Detect which cell encompasses the target text, then output its (x, y) center coordinate. 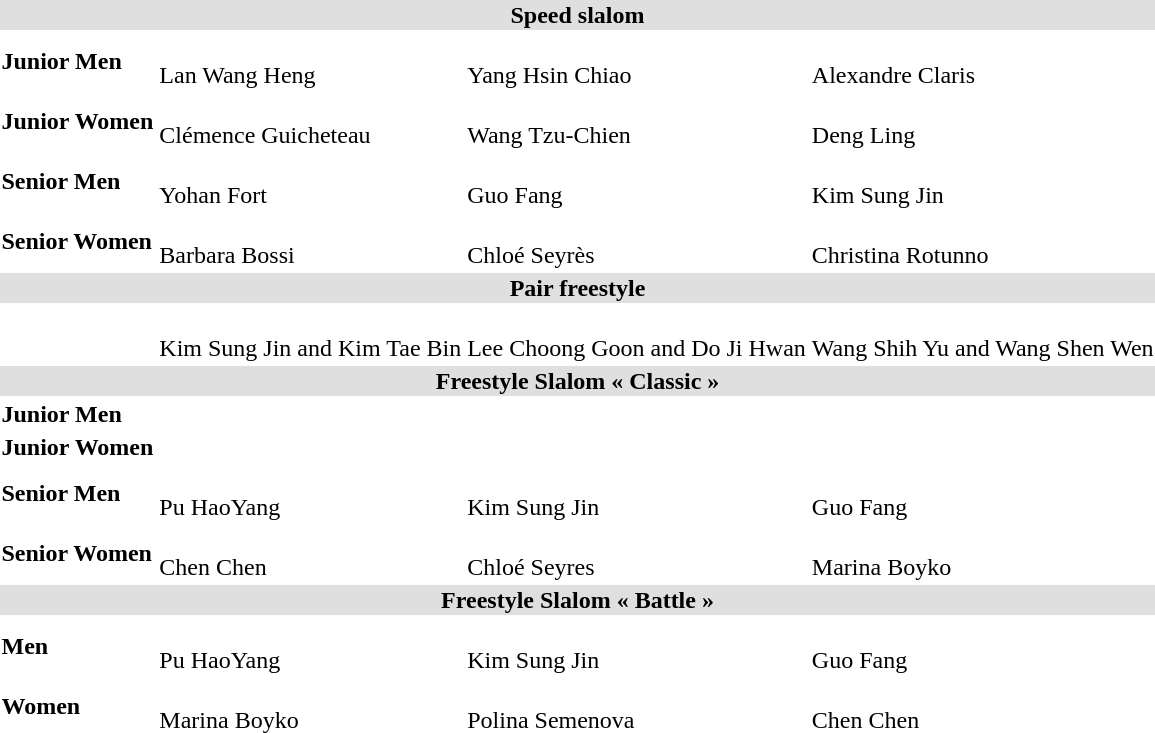
Freestyle Slalom « Battle » (578, 600)
Kim Sung Jin and Kim Tae Bin (310, 334)
Barbara Bossi (310, 242)
Speed slalom (578, 15)
Wang Shih Yu and Wang Shen Wen (982, 334)
Lan Wang Heng (310, 62)
Chloé Seyrès (637, 242)
Chloé Seyres (637, 554)
Wang Tzu-Chien (637, 122)
Clémence Guicheteau (310, 122)
Christina Rotunno (982, 242)
Marina Boyko (982, 554)
Lee Choong Goon and Do Ji Hwan (637, 334)
Yohan Fort (310, 182)
Chen Chen (310, 554)
Pair freestyle (578, 288)
Men (78, 646)
Freestyle Slalom « Classic » (578, 381)
Alexandre Claris (982, 62)
Deng Ling (982, 122)
Yang Hsin Chiao (637, 62)
